For the text-containing cell, return its midpoint in (X, Y) coordinate format. 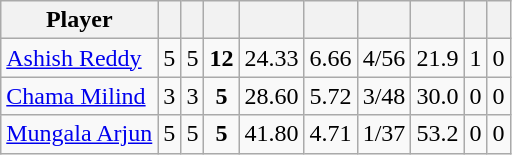
4/56 (384, 58)
12 (222, 58)
Ashish Reddy (80, 58)
Mungala Arjun (80, 134)
Player (80, 20)
3/48 (384, 96)
41.80 (272, 134)
1/37 (384, 134)
6.66 (330, 58)
21.9 (438, 58)
53.2 (438, 134)
Chama Milind (80, 96)
30.0 (438, 96)
24.33 (272, 58)
5.72 (330, 96)
28.60 (272, 96)
4.71 (330, 134)
1 (476, 58)
